Capture the cell that displays the provided text and extract its (X, Y) central coordinate. 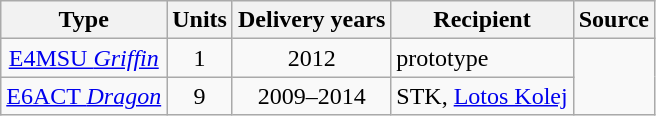
1 (200, 58)
E6ACT Dragon (84, 96)
9 (200, 96)
Source (614, 20)
2012 (311, 58)
prototype (482, 58)
STK, Lotos Kolej (482, 96)
Units (200, 20)
Type (84, 20)
2009–2014 (311, 96)
Delivery years (311, 20)
Recipient (482, 20)
E4MSU Griffin (84, 58)
